From the cell containing the given text, extract its center point as [x, y] coordinate. 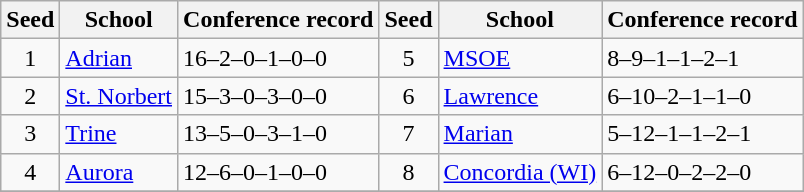
8–9–1–1–2–1 [702, 58]
6–10–2–1–1–0 [702, 96]
13–5–0–3–1–0 [278, 134]
7 [408, 134]
Marian [520, 134]
1 [30, 58]
5 [408, 58]
St. Norbert [119, 96]
Lawrence [520, 96]
12–6–0–1–0–0 [278, 172]
MSOE [520, 58]
2 [30, 96]
8 [408, 172]
Trine [119, 134]
16–2–0–1–0–0 [278, 58]
Concordia (WI) [520, 172]
Aurora [119, 172]
4 [30, 172]
15–3–0–3–0–0 [278, 96]
Adrian [119, 58]
5–12–1–1–2–1 [702, 134]
6–12–0–2–2–0 [702, 172]
6 [408, 96]
3 [30, 134]
